Find where the given text appears and provide that cell's center as (X, Y) coordinate. 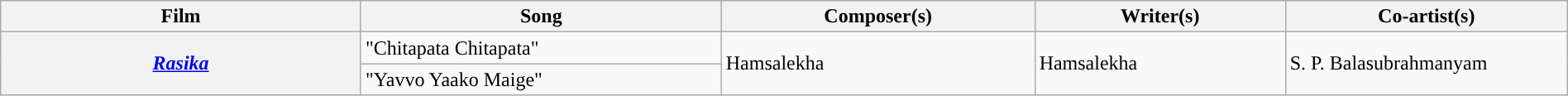
"Chitapata Chitapata" (541, 48)
S. P. Balasubrahmanyam (1426, 64)
Film (181, 17)
Composer(s) (878, 17)
Song (541, 17)
"Yavvo Yaako Maige" (541, 79)
Co-artist(s) (1426, 17)
Writer(s) (1159, 17)
Rasika (181, 64)
